Pinpoint the cell where the given text exists, returning its (X, Y) midpoint coordinate. 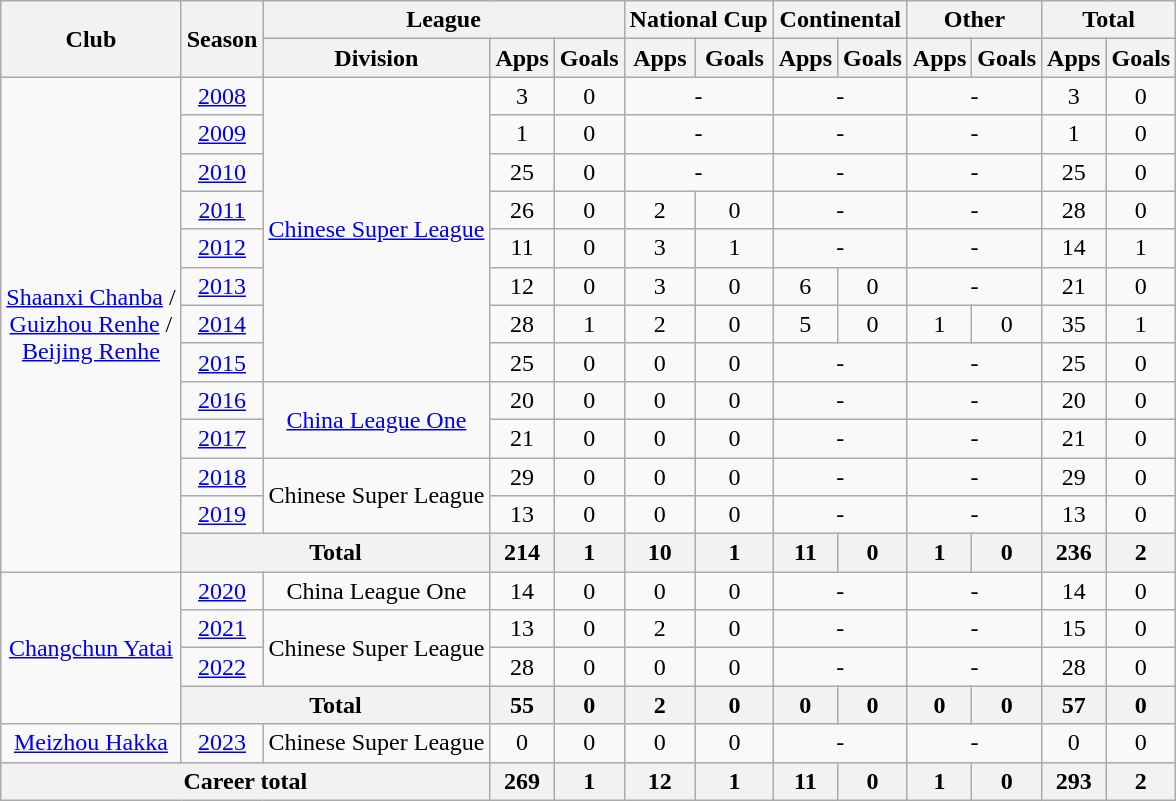
Other (974, 20)
Meizhou Hakka (91, 743)
2021 (222, 629)
Division (376, 58)
League (444, 20)
Shaanxi Chanba /Guizhou Renhe /Beijing Renhe (91, 324)
6 (805, 286)
15 (1074, 629)
35 (1074, 324)
Club (91, 39)
26 (522, 210)
2009 (222, 134)
2016 (222, 400)
10 (660, 553)
2023 (222, 743)
2014 (222, 324)
2008 (222, 96)
2011 (222, 210)
5 (805, 324)
293 (1074, 781)
Continental (840, 20)
236 (1074, 553)
Career total (246, 781)
Season (222, 39)
2015 (222, 362)
55 (522, 705)
2018 (222, 477)
2022 (222, 667)
National Cup (698, 20)
57 (1074, 705)
214 (522, 553)
2019 (222, 515)
2013 (222, 286)
2020 (222, 591)
2017 (222, 438)
Changchun Yatai (91, 648)
269 (522, 781)
2012 (222, 248)
2010 (222, 172)
